Provide the [X, Y] coordinate of the cell's center where the given text is located.  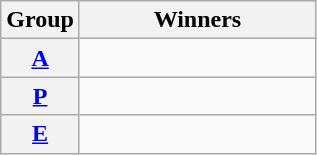
A [40, 58]
P [40, 96]
Winners [197, 20]
Group [40, 20]
E [40, 134]
